Search for the cell housing the specified text and yield its [X, Y] center coordinate. 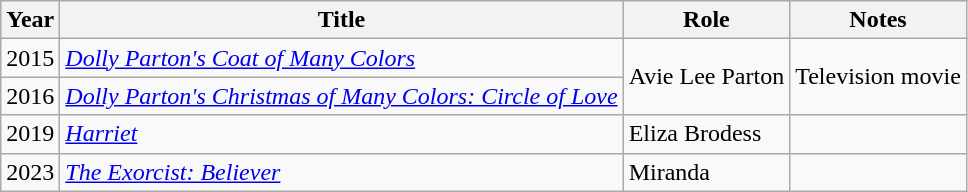
2019 [30, 134]
2015 [30, 58]
Title [342, 20]
Harriet [342, 134]
Dolly Parton's Coat of Many Colors [342, 58]
Year [30, 20]
Notes [878, 20]
Dolly Parton's Christmas of Many Colors: Circle of Love [342, 96]
Television movie [878, 77]
Miranda [706, 172]
Eliza Brodess [706, 134]
Avie Lee Parton [706, 77]
2023 [30, 172]
2016 [30, 96]
The Exorcist: Believer [342, 172]
Role [706, 20]
